Pinpoint the cell where the given text exists, returning its (X, Y) midpoint coordinate. 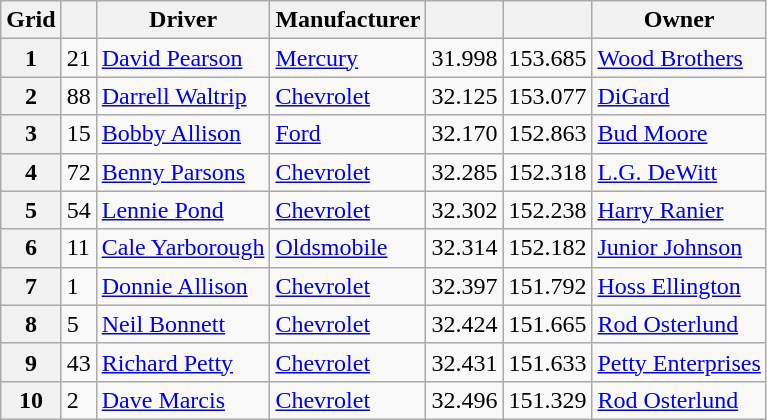
Neil Bonnett (183, 324)
Darrell Waltrip (183, 96)
David Pearson (183, 58)
54 (78, 210)
Bud Moore (679, 134)
Manufacturer (348, 20)
DiGard (679, 96)
Cale Yarborough (183, 248)
Donnie Allison (183, 286)
72 (78, 172)
32.125 (464, 96)
32.302 (464, 210)
32.424 (464, 324)
32.496 (464, 400)
4 (31, 172)
Richard Petty (183, 362)
152.182 (548, 248)
3 (31, 134)
Grid (31, 20)
L.G. DeWitt (679, 172)
Owner (679, 20)
Oldsmobile (348, 248)
Harry Ranier (679, 210)
15 (78, 134)
151.329 (548, 400)
152.318 (548, 172)
32.314 (464, 248)
Ford (348, 134)
88 (78, 96)
Hoss Ellington (679, 286)
152.863 (548, 134)
Benny Parsons (183, 172)
151.792 (548, 286)
32.170 (464, 134)
10 (31, 400)
43 (78, 362)
Wood Brothers (679, 58)
153.685 (548, 58)
Mercury (348, 58)
31.998 (464, 58)
Junior Johnson (679, 248)
Lennie Pond (183, 210)
6 (31, 248)
32.285 (464, 172)
7 (31, 286)
21 (78, 58)
151.665 (548, 324)
32.397 (464, 286)
Bobby Allison (183, 134)
Driver (183, 20)
8 (31, 324)
Dave Marcis (183, 400)
153.077 (548, 96)
151.633 (548, 362)
9 (31, 362)
11 (78, 248)
152.238 (548, 210)
32.431 (464, 362)
Petty Enterprises (679, 362)
